Search for the cell housing the specified text and yield its (X, Y) center coordinate. 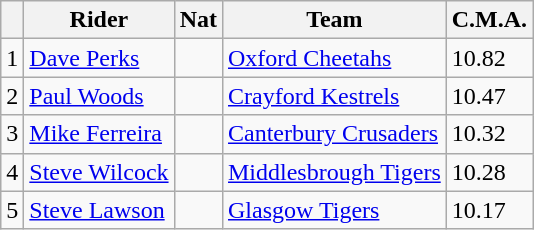
10.17 (489, 210)
Steve Lawson (99, 210)
3 (12, 134)
2 (12, 96)
Steve Wilcock (99, 172)
C.M.A. (489, 20)
Middlesbrough Tigers (334, 172)
5 (12, 210)
Crayford Kestrels (334, 96)
4 (12, 172)
Mike Ferreira (99, 134)
Glasgow Tigers (334, 210)
10.28 (489, 172)
Nat (198, 20)
Rider (99, 20)
Oxford Cheetahs (334, 58)
Paul Woods (99, 96)
Team (334, 20)
1 (12, 58)
10.82 (489, 58)
10.47 (489, 96)
Dave Perks (99, 58)
10.32 (489, 134)
Canterbury Crusaders (334, 134)
